Detect which cell encompasses the target text, then output its (X, Y) center coordinate. 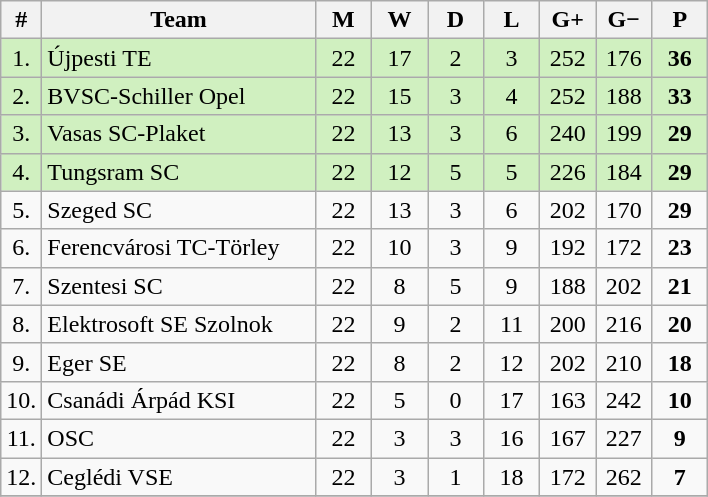
G+ (568, 20)
Elektrosoft SE Szolnok (179, 324)
20 (680, 324)
Csanádi Árpád KSI (179, 400)
G− (624, 20)
163 (568, 400)
36 (680, 58)
262 (624, 477)
9. (22, 362)
0 (456, 400)
21 (680, 286)
12. (22, 477)
OSC (179, 438)
Ferencvárosi TC-Törley (179, 248)
11 (512, 324)
216 (624, 324)
8. (22, 324)
Tungsram SC (179, 172)
199 (624, 134)
7. (22, 286)
11. (22, 438)
# (22, 20)
BVSC-Schiller Opel (179, 96)
6. (22, 248)
23 (680, 248)
Újpesti TE (179, 58)
Szentesi SC (179, 286)
Ceglédi VSE (179, 477)
192 (568, 248)
5. (22, 210)
200 (568, 324)
226 (568, 172)
10. (22, 400)
P (680, 20)
227 (624, 438)
7 (680, 477)
Team (179, 20)
Szeged SC (179, 210)
D (456, 20)
16 (512, 438)
176 (624, 58)
1 (456, 477)
2. (22, 96)
167 (568, 438)
W (399, 20)
M (343, 20)
170 (624, 210)
33 (680, 96)
4. (22, 172)
184 (624, 172)
15 (399, 96)
Vasas SC-Plaket (179, 134)
210 (624, 362)
3. (22, 134)
L (512, 20)
1. (22, 58)
240 (568, 134)
Eger SE (179, 362)
242 (624, 400)
4 (512, 96)
